Scan for the cell matching the given text and deliver its (x, y) coordinate at center. 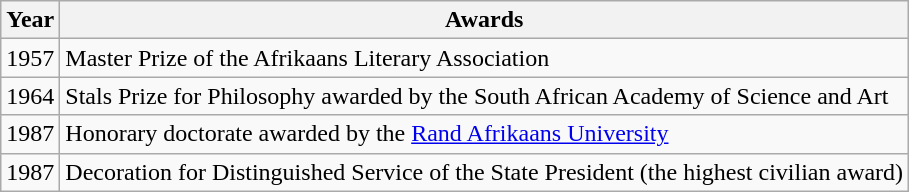
Master Prize of the Afrikaans Literary Association (484, 58)
Honorary doctorate awarded by the Rand Afrikaans University (484, 134)
1957 (30, 58)
Year (30, 20)
Decoration for Distinguished Service of the State President (the highest civilian award) (484, 172)
1964 (30, 96)
Stals Prize for Philosophy awarded by the South African Academy of Science and Art (484, 96)
Awards (484, 20)
